Return [x, y] of the center of cell containing provided text 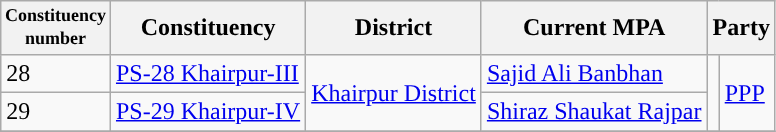
29 [56, 111]
PS-28 Khairpur-III [208, 73]
District [394, 28]
Current MPA [594, 28]
Constituency number [56, 28]
Khairpur District [394, 92]
Sajid Ali Banbhan [594, 73]
28 [56, 73]
Constituency [208, 28]
Party [741, 28]
PPP [747, 92]
Shiraz Shaukat Rajpar [594, 111]
PS-29 Khairpur-IV [208, 111]
